Return the (x, y) coordinate for the center point of the cell that contains the specified text.  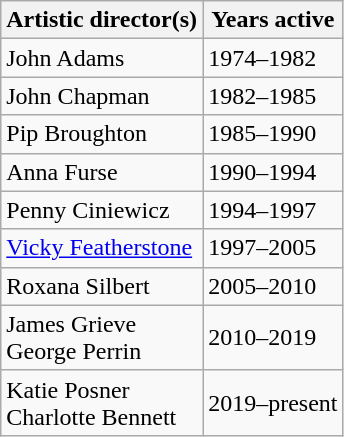
Katie PosnerCharlotte Bennett (102, 402)
1997–2005 (273, 248)
1994–1997 (273, 210)
Vicky Featherstone (102, 248)
2019–present (273, 402)
Pip Broughton (102, 134)
Anna Furse (102, 172)
Penny Ciniewicz (102, 210)
1982–1985 (273, 96)
1974–1982 (273, 58)
Years active (273, 20)
John Adams (102, 58)
1985–1990 (273, 134)
Roxana Silbert (102, 286)
James GrieveGeorge Perrin (102, 338)
1990–1994 (273, 172)
Artistic director(s) (102, 20)
2005–2010 (273, 286)
John Chapman (102, 96)
2010–2019 (273, 338)
